Find where the given text appears and provide that cell's center as [X, Y] coordinate. 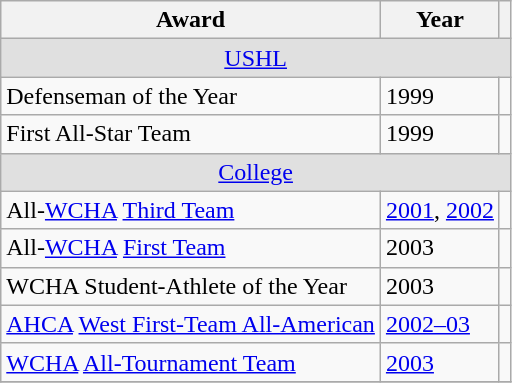
2002–03 [440, 324]
WCHA Student-Athlete of the Year [191, 286]
All-WCHA Third Team [191, 210]
AHCA West First-Team All-American [191, 324]
All-WCHA First Team [191, 248]
2001, 2002 [440, 210]
Award [191, 20]
First All-Star Team [191, 134]
Year [440, 20]
USHL [256, 58]
WCHA All-Tournament Team [191, 362]
College [256, 172]
Defenseman of the Year [191, 96]
